Extract the [x, y] coordinate from the center of the cell holding the provided text.  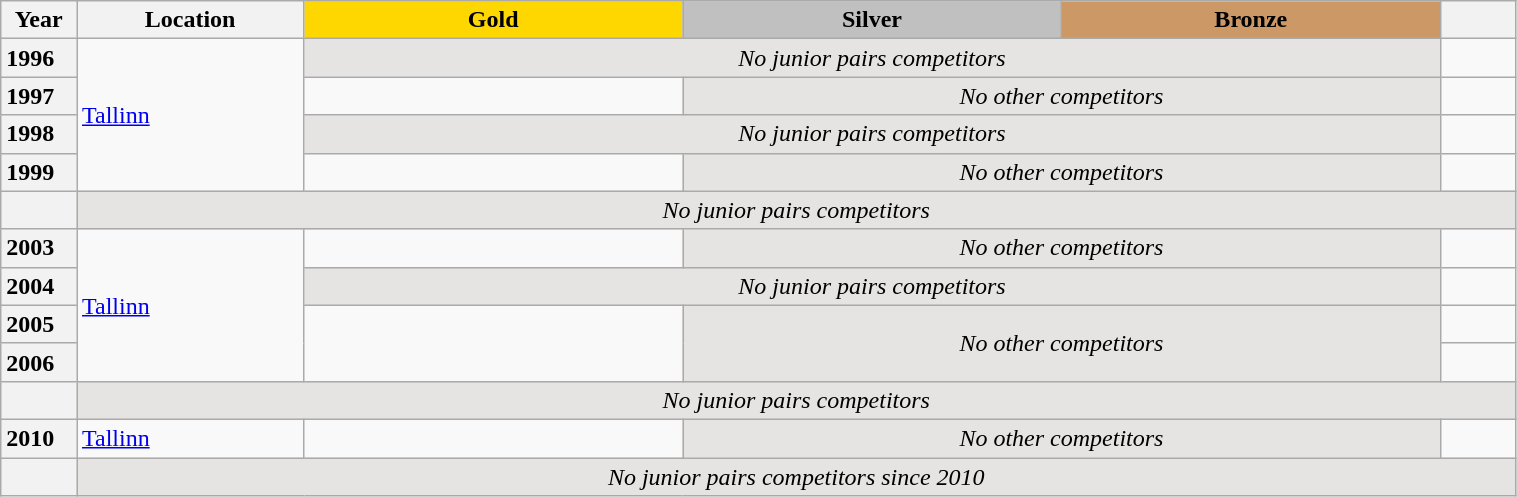
2004 [39, 286]
No junior pairs competitors since 2010 [796, 477]
2010 [39, 438]
2006 [39, 362]
1996 [39, 58]
1997 [39, 96]
Gold [494, 20]
2003 [39, 248]
Location [190, 20]
Silver [872, 20]
Bronze [1250, 20]
Year [39, 20]
2005 [39, 324]
1998 [39, 134]
1999 [39, 172]
